From the cell containing the given text, extract its center point as (X, Y) coordinate. 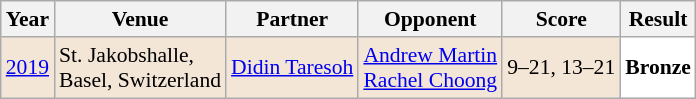
St. Jakobshalle,Basel, Switzerland (140, 68)
Year (28, 19)
Bronze (658, 68)
Partner (292, 19)
Score (561, 19)
9–21, 13–21 (561, 68)
Opponent (430, 19)
Didin Taresoh (292, 68)
2019 (28, 68)
Andrew Martin Rachel Choong (430, 68)
Result (658, 19)
Venue (140, 19)
